Scan for the cell matching the given text and deliver its [X, Y] coordinate at center. 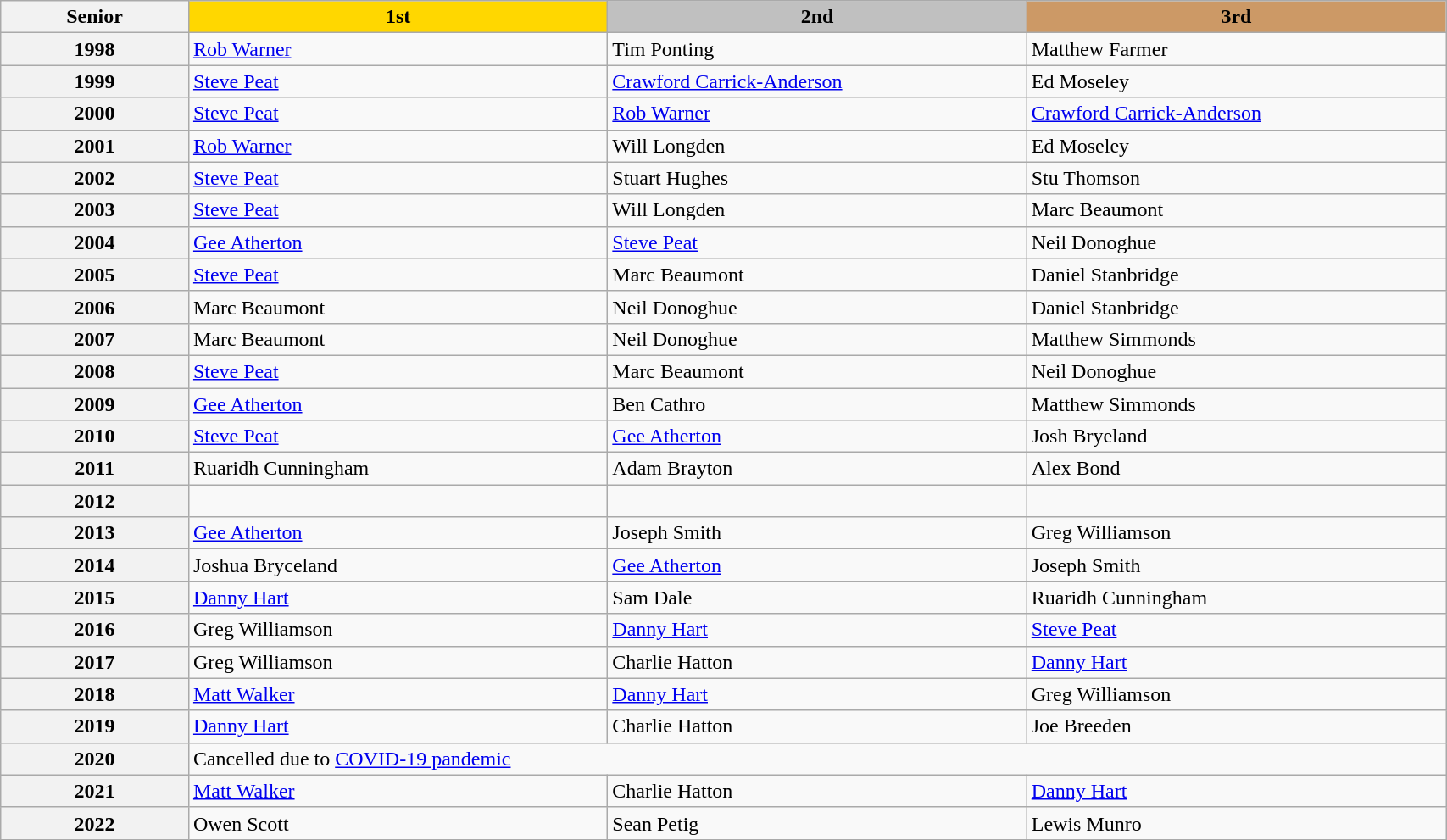
2021 [95, 791]
2011 [95, 469]
2001 [95, 146]
Joe Breeden [1236, 726]
2009 [95, 404]
2002 [95, 178]
2006 [95, 307]
2nd [817, 17]
2007 [95, 339]
1999 [95, 81]
Senior [95, 17]
Cancelled due to COVID-19 pandemic [817, 759]
Adam Brayton [817, 469]
1998 [95, 49]
2008 [95, 371]
Tim Ponting [817, 49]
Owen Scott [398, 823]
2012 [95, 501]
2003 [95, 210]
2005 [95, 275]
2013 [95, 533]
2018 [95, 694]
2017 [95, 662]
Sam Dale [817, 598]
Stu Thomson [1236, 178]
Alex Bond [1236, 469]
Lewis Munro [1236, 823]
Matthew Farmer [1236, 49]
3rd [1236, 17]
2010 [95, 437]
2016 [95, 630]
2022 [95, 823]
2019 [95, 726]
Josh Bryeland [1236, 437]
Joshua Bryceland [398, 565]
2015 [95, 598]
Stuart Hughes [817, 178]
1st [398, 17]
2004 [95, 242]
Ben Cathro [817, 404]
2000 [95, 114]
2014 [95, 565]
2020 [95, 759]
Sean Petig [817, 823]
